Return the [x, y] coordinate for the center point of the cell that contains the specified text.  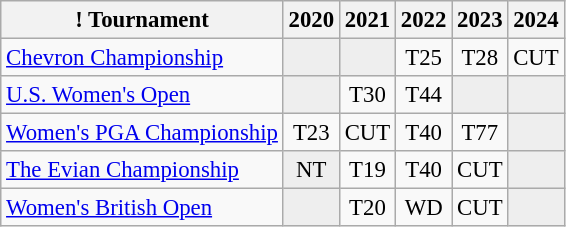
WD [424, 208]
! Tournament [142, 20]
2020 [311, 20]
Chevron Championship [142, 58]
T77 [480, 133]
U.S. Women's Open [142, 95]
T30 [367, 95]
Women's British Open [142, 208]
2022 [424, 20]
T19 [367, 170]
T20 [367, 208]
Women's PGA Championship [142, 133]
T28 [480, 58]
NT [311, 170]
T44 [424, 95]
2021 [367, 20]
T23 [311, 133]
T25 [424, 58]
The Evian Championship [142, 170]
2024 [536, 20]
2023 [480, 20]
